Identify which cell holds the provided text, then report its (X, Y) central coordinate. 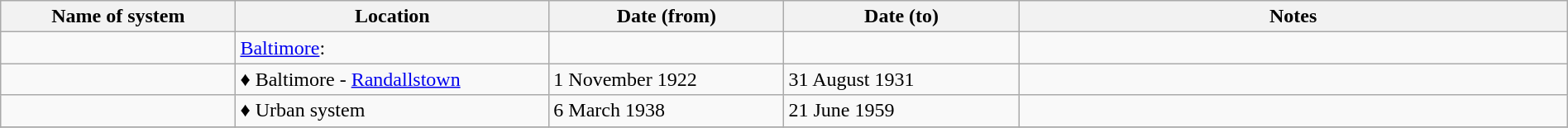
♦ Urban system (392, 111)
♦ Baltimore - Randallstown (392, 79)
Notes (1293, 17)
Date (to) (901, 17)
Name of system (118, 17)
6 March 1938 (667, 111)
1 November 1922 (667, 79)
Date (from) (667, 17)
21 June 1959 (901, 111)
31 August 1931 (901, 79)
Location (392, 17)
Baltimore: (392, 48)
